Find where the given text appears and provide that cell's center as [x, y] coordinate. 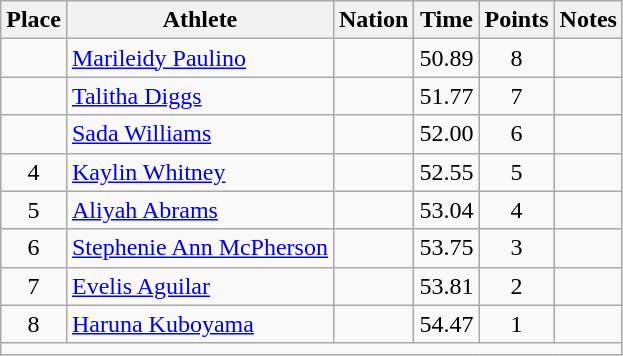
Aliyah Abrams [200, 210]
Talitha Diggs [200, 96]
3 [516, 248]
53.75 [446, 248]
Evelis Aguilar [200, 286]
53.04 [446, 210]
Marileidy Paulino [200, 58]
54.47 [446, 324]
Points [516, 20]
Sada Williams [200, 134]
Kaylin Whitney [200, 172]
Haruna Kuboyama [200, 324]
Athlete [200, 20]
Nation [373, 20]
Stephenie Ann McPherson [200, 248]
Notes [588, 20]
Place [34, 20]
2 [516, 286]
Time [446, 20]
50.89 [446, 58]
52.55 [446, 172]
1 [516, 324]
52.00 [446, 134]
53.81 [446, 286]
51.77 [446, 96]
